Detect which cell encompasses the target text, then output its [X, Y] center coordinate. 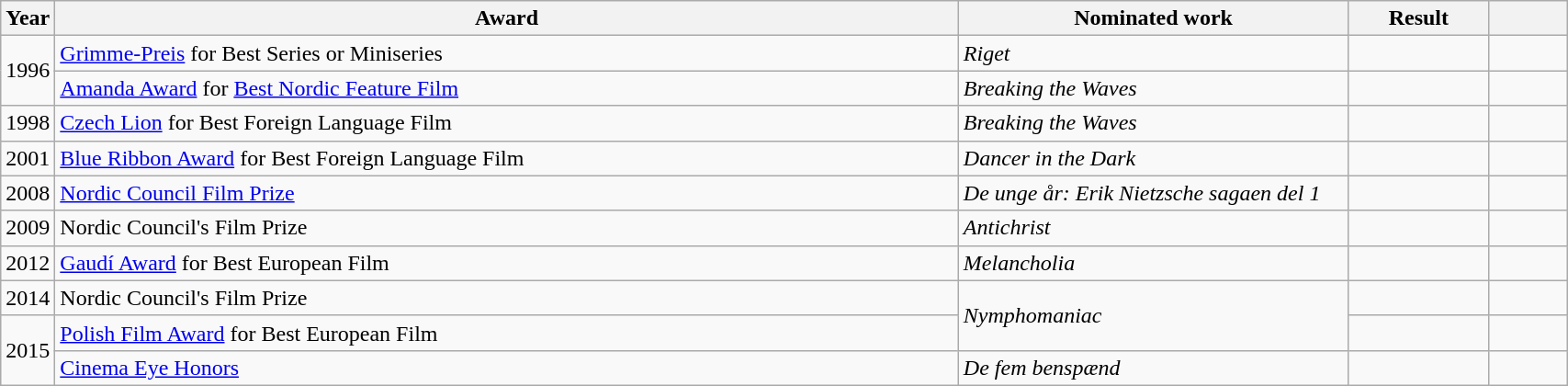
Nymphomaniac [1154, 315]
1996 [28, 71]
2009 [28, 228]
Melancholia [1154, 263]
Award [507, 18]
Polish Film Award for Best European Film [507, 333]
Antichrist [1154, 228]
2014 [28, 298]
Riget [1154, 53]
Dancer in the Dark [1154, 158]
Amanda Award for Best Nordic Feature Film [507, 88]
2008 [28, 193]
Czech Lion for Best Foreign Language Film [507, 123]
Nominated work [1154, 18]
Result [1418, 18]
Blue Ribbon Award for Best Foreign Language Film [507, 158]
2015 [28, 350]
2012 [28, 263]
De unge år: Erik Nietzsche sagaen del 1 [1154, 193]
De fem benspænd [1154, 368]
Grimme-Preis for Best Series or Miniseries [507, 53]
2001 [28, 158]
Cinema Eye Honors [507, 368]
Year [28, 18]
Gaudí Award for Best European Film [507, 263]
1998 [28, 123]
Nordic Council Film Prize [507, 193]
